For the text-containing cell, return its midpoint in (X, Y) coordinate format. 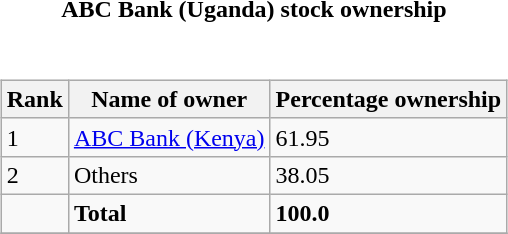
38.05 (388, 175)
100.0 (388, 213)
ABC Bank (Kenya) (169, 137)
1 (34, 137)
Total (169, 213)
Name of owner (169, 99)
Percentage ownership (388, 99)
61.95 (388, 137)
2 (34, 175)
Others (169, 175)
Rank (34, 99)
